For the text-containing cell, return its midpoint in (X, Y) coordinate format. 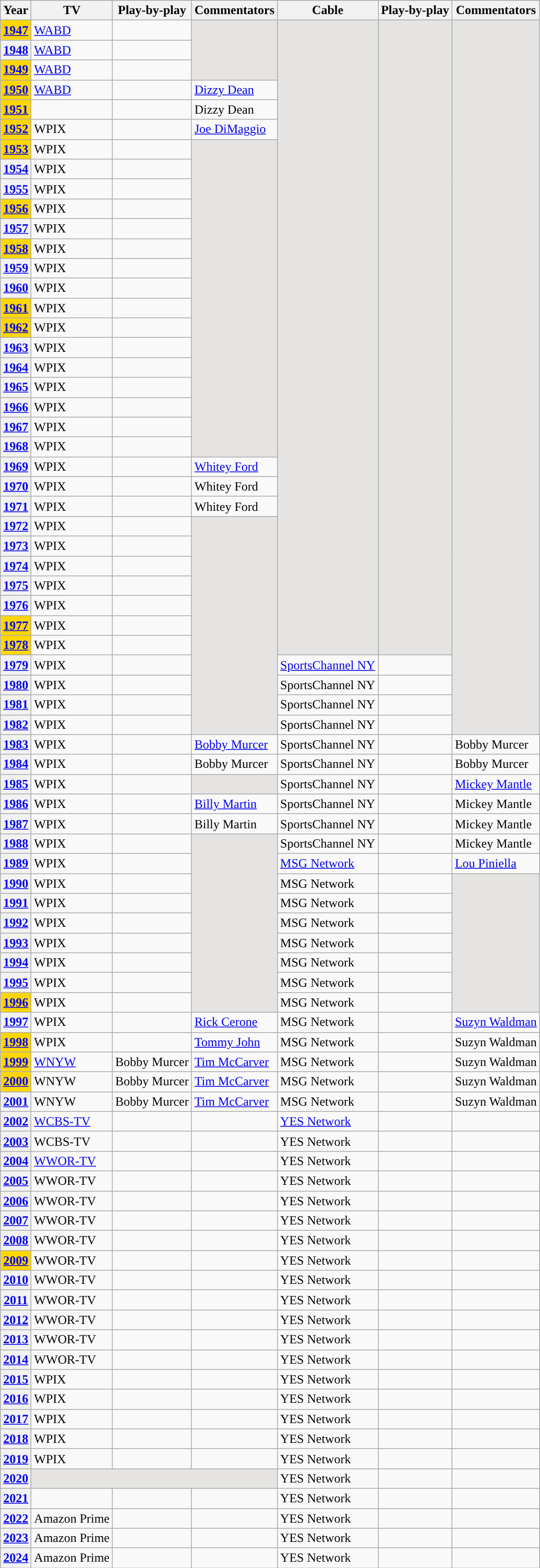
1948 (16, 50)
Rick Cerone (234, 1022)
2016 (16, 1399)
2011 (16, 1300)
2022 (16, 1518)
2014 (16, 1359)
Tommy John (234, 1042)
1979 (16, 665)
2004 (16, 1161)
2024 (16, 1558)
1975 (16, 586)
1971 (16, 506)
Cable (328, 10)
2015 (16, 1379)
1980 (16, 685)
1995 (16, 983)
1962 (16, 328)
1955 (16, 189)
TV (72, 10)
2007 (16, 1221)
Lou Piniella (496, 863)
1988 (16, 843)
2010 (16, 1280)
1972 (16, 526)
2008 (16, 1241)
1951 (16, 109)
1997 (16, 1022)
1960 (16, 288)
1974 (16, 566)
2018 (16, 1439)
1954 (16, 169)
1987 (16, 824)
2002 (16, 1121)
1983 (16, 744)
1973 (16, 546)
1966 (16, 407)
1970 (16, 486)
1986 (16, 804)
1977 (16, 626)
Year (16, 10)
1964 (16, 367)
1967 (16, 427)
Joe DiMaggio (234, 129)
1990 (16, 884)
1976 (16, 606)
2001 (16, 1101)
2009 (16, 1260)
1957 (16, 228)
2023 (16, 1538)
1994 (16, 963)
1991 (16, 903)
1949 (16, 70)
1999 (16, 1062)
2005 (16, 1181)
2003 (16, 1141)
2000 (16, 1082)
1963 (16, 348)
1992 (16, 923)
2006 (16, 1200)
1982 (16, 725)
2020 (16, 1478)
1947 (16, 30)
1950 (16, 90)
2021 (16, 1498)
2012 (16, 1320)
1959 (16, 268)
2013 (16, 1340)
1993 (16, 943)
1985 (16, 784)
1965 (16, 387)
1968 (16, 447)
1989 (16, 863)
1952 (16, 129)
2019 (16, 1459)
1969 (16, 467)
1961 (16, 308)
1953 (16, 149)
1978 (16, 645)
1958 (16, 249)
1981 (16, 705)
1956 (16, 209)
1996 (16, 1002)
1984 (16, 764)
2017 (16, 1419)
1998 (16, 1042)
